Pinpoint the cell where the given text exists, returning its [X, Y] midpoint coordinate. 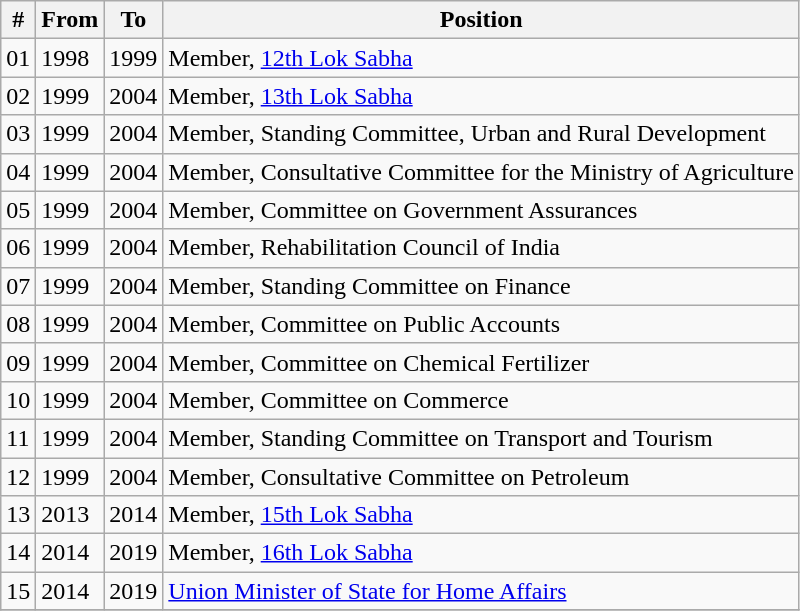
15 [18, 591]
Member, Rehabilitation Council of India [482, 248]
03 [18, 134]
2013 [70, 515]
Member, Standing Committee, Urban and Rural Development [482, 134]
From [70, 20]
Member, Committee on Commerce [482, 400]
Member, Committee on Public Accounts [482, 324]
Member, Consultative Committee for the Ministry of Agriculture [482, 172]
Member, 16th Lok Sabha [482, 553]
Member, 12th Lok Sabha [482, 58]
Member, Committee on Chemical Fertilizer [482, 362]
01 [18, 58]
12 [18, 477]
Member, Standing Committee on Finance [482, 286]
Member, Committee on Government Assurances [482, 210]
Member, Standing Committee on Transport and Tourism [482, 438]
05 [18, 210]
# [18, 20]
Member, 13th Lok Sabha [482, 96]
13 [18, 515]
Member, 15th Lok Sabha [482, 515]
Union Minister of State for Home Affairs [482, 591]
10 [18, 400]
1998 [70, 58]
Member, Consultative Committee on Petroleum [482, 477]
Position [482, 20]
09 [18, 362]
06 [18, 248]
04 [18, 172]
To [134, 20]
14 [18, 553]
07 [18, 286]
11 [18, 438]
08 [18, 324]
02 [18, 96]
